Return the [x, y] coordinate for the center point of the cell that contains the specified text.  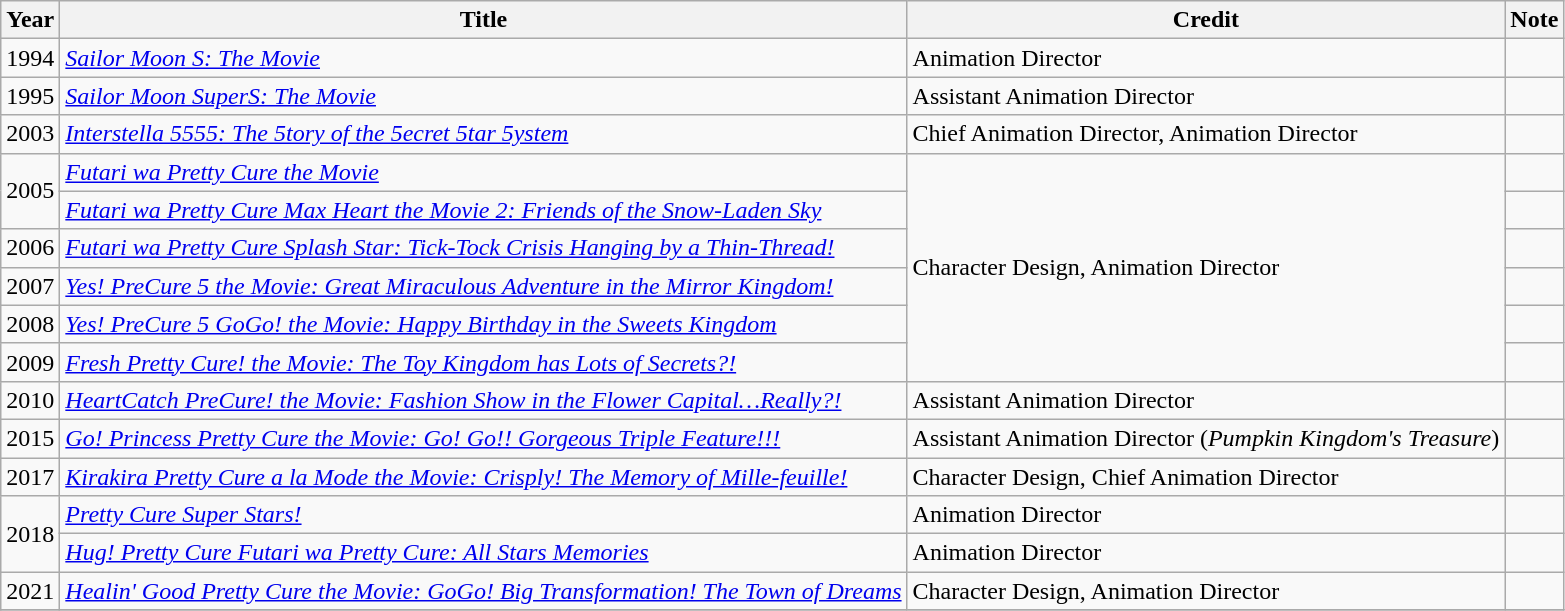
Go! Princess Pretty Cure the Movie: Go! Go!! Gorgeous Triple Feature!!! [484, 438]
Assistant Animation Director (Pumpkin Kingdom's Treasure) [1206, 438]
Healin' Good Pretty Cure the Movie: GoGo! Big Transformation! The Town of Dreams [484, 591]
2021 [30, 591]
Sailor Moon S: The Movie [484, 58]
Futari wa Pretty Cure Splash Star: Tick-Tock Crisis Hanging by a Thin-Thread! [484, 248]
Futari wa Pretty Cure Max Heart the Movie 2: Friends of the Snow-Laden Sky [484, 210]
2017 [30, 477]
Chief Animation Director, Animation Director [1206, 134]
Title [484, 20]
Note [1534, 20]
Year [30, 20]
2007 [30, 286]
Yes! PreCure 5 the Movie: Great Miraculous Adventure in the Mirror Kingdom! [484, 286]
1995 [30, 96]
2015 [30, 438]
Pretty Cure Super Stars! [484, 515]
Fresh Pretty Cure! the Movie: The Toy Kingdom has Lots of Secrets?! [484, 362]
Kirakira Pretty Cure a la Mode the Movie: Crisply! The Memory of Mille-feuille! [484, 477]
Hug! Pretty Cure Futari wa Pretty Cure: All Stars Memories [484, 553]
2009 [30, 362]
2003 [30, 134]
2005 [30, 191]
2008 [30, 324]
Yes! PreCure 5 GoGo! the Movie: Happy Birthday in the Sweets Kingdom [484, 324]
HeartCatch PreCure! the Movie: Fashion Show in the Flower Capital…Really?! [484, 400]
2018 [30, 534]
2006 [30, 248]
2010 [30, 400]
1994 [30, 58]
Character Design, Chief Animation Director [1206, 477]
Credit [1206, 20]
Futari wa Pretty Cure the Movie [484, 172]
Interstella 5555: The 5tory of the 5ecret 5tar 5ystem [484, 134]
Sailor Moon SuperS: The Movie [484, 96]
